Find where the given text appears and provide that cell's center as (X, Y) coordinate. 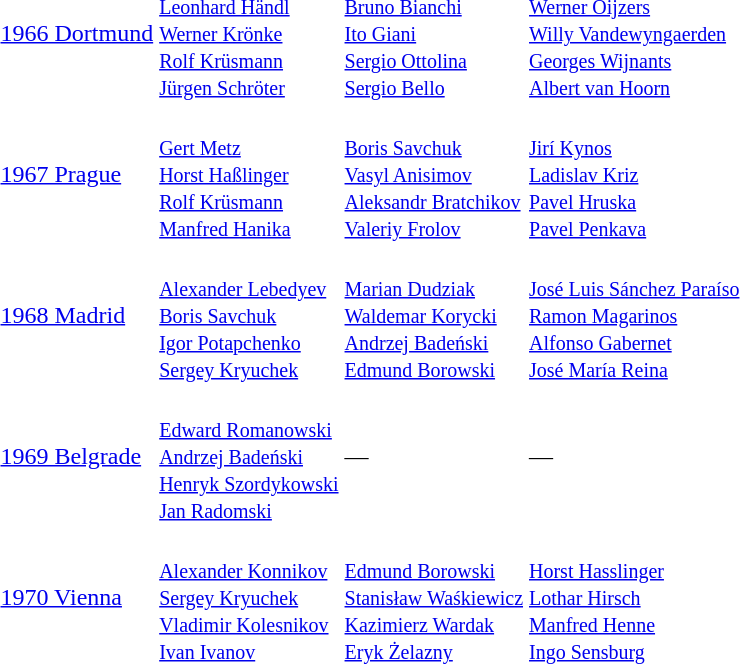
— (434, 456)
Alexander LebedyevBoris SavchukIgor PotapchenkoSergey Kryuchek (249, 315)
Marian DudziakWaldemar KoryckiAndrzej BadeńskiEdmund Borowski (434, 315)
Gert MetzHorst HaßlingerRolf KrüsmannManfred Hanika (249, 174)
Edward RomanowskiAndrzej BadeńskiHenryk SzordykowskiJan Radomski (249, 456)
Boris SavchukVasyl AnisimovAleksandr BratchikovValeriy Frolov (434, 174)
